From the cell containing the given text, extract its center point as [X, Y] coordinate. 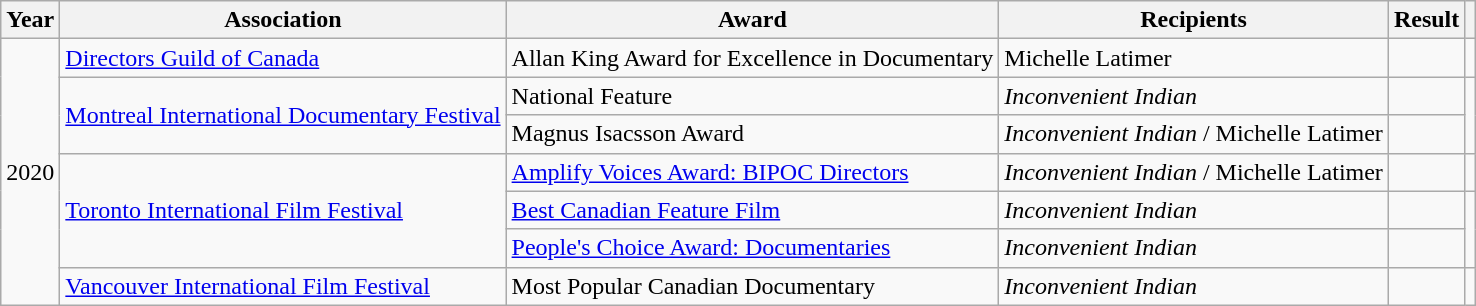
Year [30, 20]
Best Canadian Feature Film [752, 210]
Recipients [1194, 20]
National Feature [752, 96]
Allan King Award for Excellence in Documentary [752, 58]
Directors Guild of Canada [283, 58]
Vancouver International Film Festival [283, 286]
Michelle Latimer [1194, 58]
Magnus Isacsson Award [752, 134]
Montreal International Documentary Festival [283, 115]
Association [283, 20]
Most Popular Canadian Documentary [752, 286]
Toronto International Film Festival [283, 210]
People's Choice Award: Documentaries [752, 248]
Result [1426, 20]
2020 [30, 172]
Award [752, 20]
Amplify Voices Award: BIPOC Directors [752, 172]
